Search for the cell housing the specified text and yield its [x, y] center coordinate. 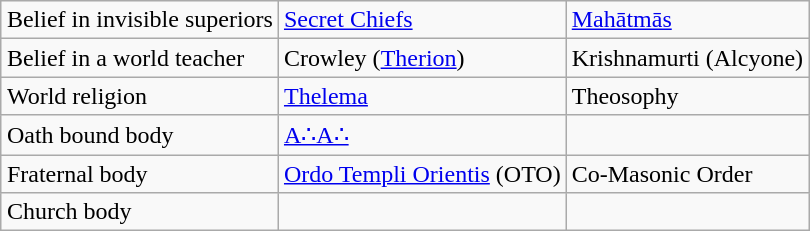
Ordo Templi Orientis (OTO) [422, 173]
Thelema [422, 96]
Krishnamurti (Alcyone) [687, 58]
Fraternal body [140, 173]
Belief in invisible superiors [140, 20]
Belief in a world teacher [140, 58]
Crowley (Therion) [422, 58]
A∴A∴ [422, 135]
Theosophy [687, 96]
Church body [140, 212]
Co-Masonic Order [687, 173]
World religion [140, 96]
Oath bound body [140, 135]
Secret Chiefs [422, 20]
Mahātmās [687, 20]
